Provide the [X, Y] coordinate of the cell's center where the given text is located.  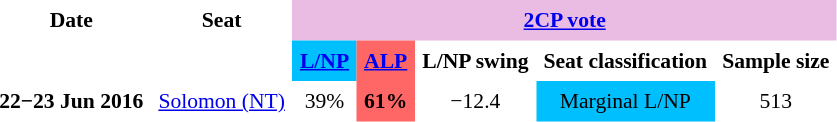
Marginal L/NP [626, 101]
Seat classification [626, 60]
Solomon (NT) [222, 101]
L/NP swing [476, 60]
513 [776, 101]
ALP [386, 60]
Seat [222, 20]
2CP vote [564, 20]
61% [386, 101]
−12.4 [476, 101]
39% [324, 101]
Sample size [776, 60]
L/NP [324, 60]
